Extract the [x, y] coordinate from the center of the cell holding the provided text.  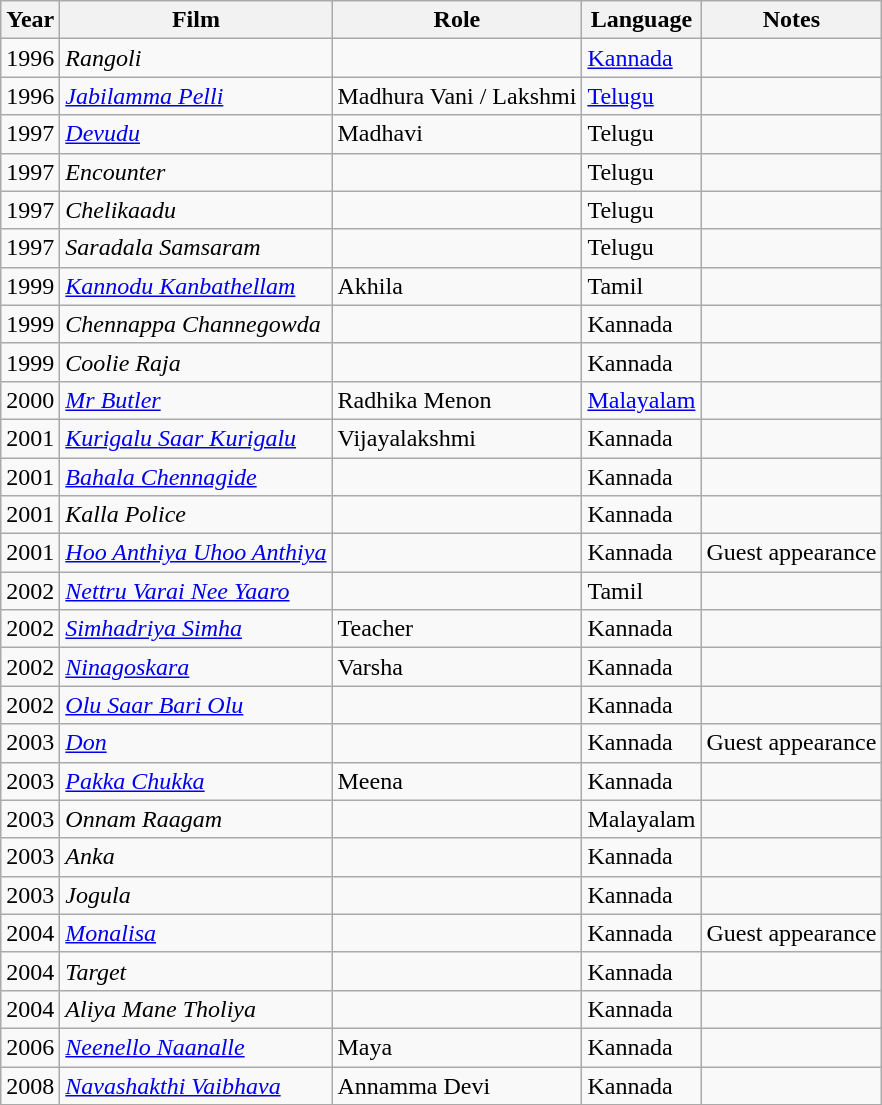
Chelikaadu [196, 210]
Jabilamma Pelli [196, 96]
Madhura Vani / Lakshmi [457, 96]
Hoo Anthiya Uhoo Anthiya [196, 553]
Aliya Mane Tholiya [196, 1009]
Anka [196, 857]
Don [196, 743]
Kurigalu Saar Kurigalu [196, 438]
Target [196, 971]
Varsha [457, 667]
Mr Butler [196, 400]
Olu Saar Bari Olu [196, 705]
Coolie Raja [196, 362]
Pakka Chukka [196, 781]
Onnam Raagam [196, 819]
Nettru Varai Nee Yaaro [196, 591]
Neenello Naanalle [196, 1047]
Ninagoskara [196, 667]
Annamma Devi [457, 1085]
Simhadriya Simha [196, 629]
Jogula [196, 895]
Bahala Chennagide [196, 477]
Radhika Menon [457, 400]
Film [196, 20]
Monalisa [196, 933]
2000 [30, 400]
Language [642, 20]
Rangoli [196, 58]
Kalla Police [196, 515]
Notes [792, 20]
Encounter [196, 172]
Teacher [457, 629]
2008 [30, 1085]
Akhila [457, 286]
Role [457, 20]
2006 [30, 1047]
Saradala Samsaram [196, 248]
Devudu [196, 134]
Kannodu Kanbathellam [196, 286]
Chennappa Channegowda [196, 324]
Meena [457, 781]
Madhavi [457, 134]
Vijayalakshmi [457, 438]
Navashakthi Vaibhava [196, 1085]
Maya [457, 1047]
Year [30, 20]
